Find where the given text appears and provide that cell's center as [X, Y] coordinate. 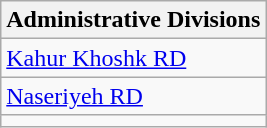
Naseriyeh RD [134, 96]
Kahur Khoshk RD [134, 58]
Administrative Divisions [134, 20]
